Scan for the cell matching the given text and deliver its [X, Y] coordinate at center. 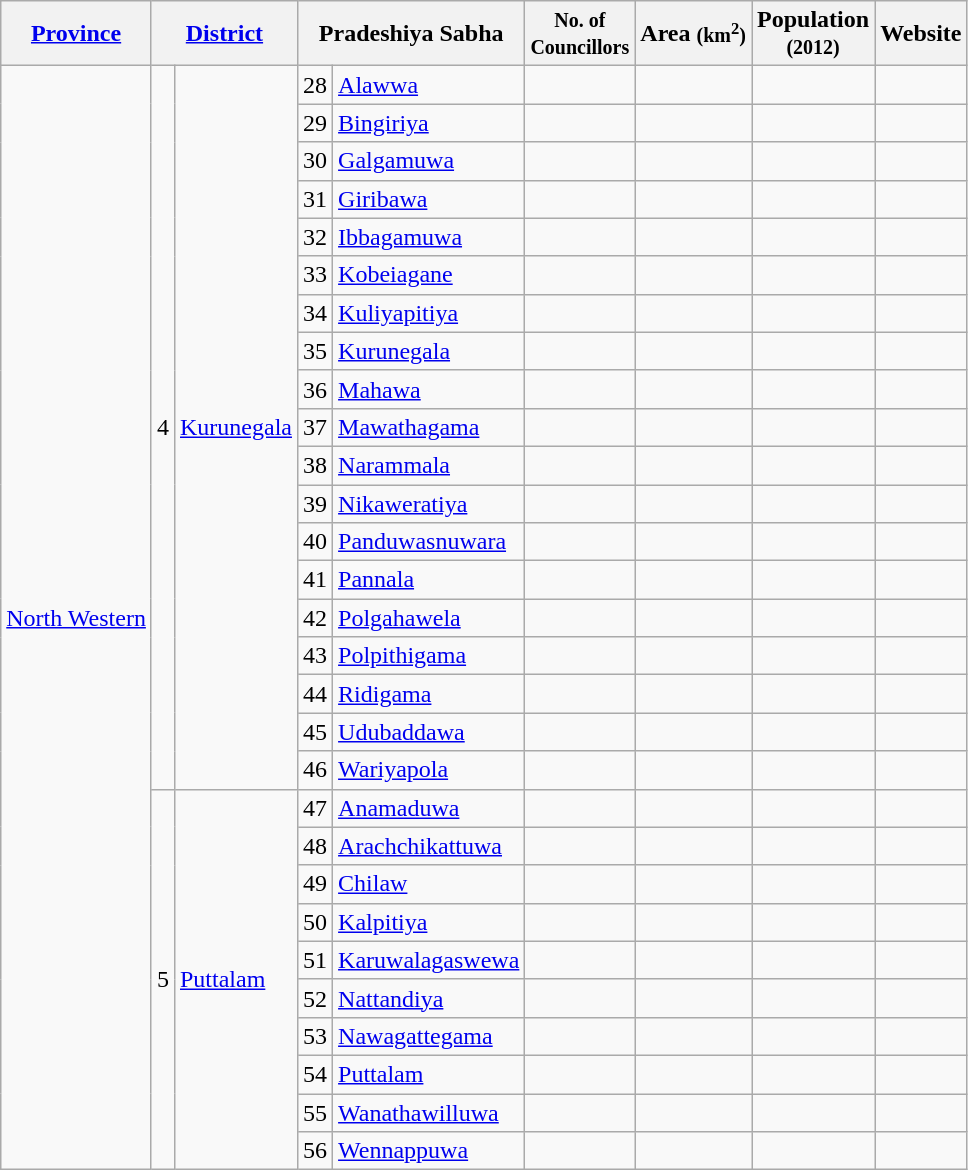
Nikaweratiya [429, 503]
36 [314, 389]
32 [314, 237]
38 [314, 465]
Nawagattegama [429, 1036]
Area (km2) [694, 34]
Panduwasnuwara [429, 542]
55 [314, 1113]
47 [314, 808]
Ibbagamuwa [429, 237]
29 [314, 123]
30 [314, 161]
Wennappuwa [429, 1151]
53 [314, 1036]
Galgamuwa [429, 161]
56 [314, 1151]
37 [314, 427]
49 [314, 884]
54 [314, 1074]
North Western [76, 618]
Province [76, 34]
33 [314, 275]
40 [314, 542]
45 [314, 732]
Alawwa [429, 85]
Nattandiya [429, 998]
Website [921, 34]
Wanathawilluwa [429, 1113]
Narammala [429, 465]
Chilaw [429, 884]
Pannala [429, 580]
No. ofCouncillors [580, 34]
39 [314, 503]
Population(2012) [814, 34]
42 [314, 618]
48 [314, 846]
Kobeiagane [429, 275]
52 [314, 998]
Anamaduwa [429, 808]
34 [314, 313]
Kuliyapitiya [429, 313]
Giribawa [429, 199]
Udubaddawa [429, 732]
Polgahawela [429, 618]
Karuwalagaswewa [429, 960]
Mawathagama [429, 427]
43 [314, 656]
Pradeshiya Sabha [410, 34]
Wariyapola [429, 770]
41 [314, 580]
Kalpitiya [429, 922]
4 [162, 428]
31 [314, 199]
46 [314, 770]
Bingiriya [429, 123]
44 [314, 694]
Ridigama [429, 694]
Mahawa [429, 389]
District [224, 34]
Arachchikattuwa [429, 846]
51 [314, 960]
35 [314, 351]
28 [314, 85]
5 [162, 980]
50 [314, 922]
Polpithigama [429, 656]
